Search for the cell housing the specified text and yield its [X, Y] center coordinate. 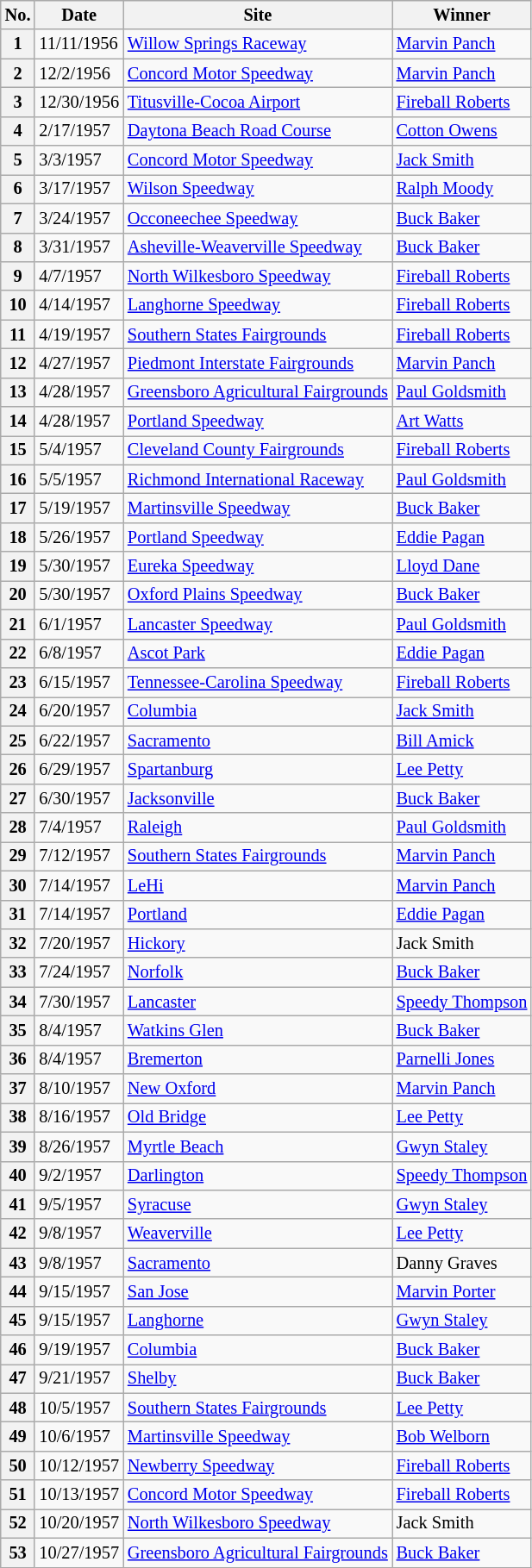
Watkins Glen [258, 1030]
10/5/1957 [79, 1408]
34 [18, 1002]
Bremerton [258, 1059]
2/17/1957 [79, 131]
28 [18, 828]
Marvin Porter [462, 1291]
4/14/1957 [79, 305]
Bob Welborn [462, 1437]
8/26/1957 [79, 1146]
9/5/1957 [79, 1204]
36 [18, 1059]
Winner [462, 15]
Lancaster [258, 1002]
Portland [258, 915]
10/12/1957 [79, 1465]
5/5/1957 [79, 479]
33 [18, 972]
41 [18, 1204]
6/29/1957 [79, 769]
3/3/1957 [79, 160]
29 [18, 856]
7/20/1957 [79, 943]
Piedmont Interstate Fairgrounds [258, 363]
20 [18, 595]
Raleigh [258, 828]
Occoneechee Speedway [258, 218]
Date [79, 15]
48 [18, 1408]
Parnelli Jones [462, 1059]
Lloyd Dane [462, 566]
8/16/1957 [79, 1117]
6/20/1957 [79, 711]
LeHi [258, 885]
4 [18, 131]
New Oxford [258, 1089]
6/22/1957 [79, 740]
9 [18, 276]
49 [18, 1437]
Hickory [258, 943]
25 [18, 740]
8 [18, 247]
8/10/1957 [79, 1089]
5 [18, 160]
10/13/1957 [79, 1495]
24 [18, 711]
Oxford Plains Speedway [258, 595]
11/11/1956 [79, 44]
Bill Amick [462, 740]
Lancaster Speedway [258, 624]
30 [18, 885]
10/20/1957 [79, 1523]
9/21/1957 [79, 1378]
Wilson Speedway [258, 189]
2 [18, 73]
San Jose [258, 1291]
38 [18, 1117]
31 [18, 915]
4/19/1957 [79, 334]
37 [18, 1089]
35 [18, 1030]
10/6/1957 [79, 1437]
46 [18, 1350]
Weaverville [258, 1234]
6/15/1957 [79, 682]
Langhorne Speedway [258, 305]
21 [18, 624]
13 [18, 392]
26 [18, 769]
6/1/1957 [79, 624]
53 [18, 1552]
Old Bridge [258, 1117]
7/30/1957 [79, 1002]
Site [258, 15]
Asheville-Weaverville Speedway [258, 247]
7/4/1957 [79, 828]
5/26/1957 [79, 537]
Myrtle Beach [258, 1146]
Tennessee-Carolina Speedway [258, 682]
Norfolk [258, 972]
44 [18, 1291]
3/24/1957 [79, 218]
19 [18, 566]
45 [18, 1321]
52 [18, 1523]
4/7/1957 [79, 276]
15 [18, 450]
Shelby [258, 1378]
Art Watts [462, 422]
9/19/1957 [79, 1350]
6/30/1957 [79, 798]
12 [18, 363]
Cotton Owens [462, 131]
Syracuse [258, 1204]
39 [18, 1146]
32 [18, 943]
11 [18, 334]
40 [18, 1176]
5/19/1957 [79, 508]
14 [18, 422]
Willow Springs Raceway [258, 44]
7 [18, 218]
4/27/1957 [79, 363]
Danny Graves [462, 1263]
23 [18, 682]
Eureka Speedway [258, 566]
7/24/1957 [79, 972]
17 [18, 508]
27 [18, 798]
47 [18, 1378]
5/4/1957 [79, 450]
18 [18, 537]
Newberry Speedway [258, 1465]
6 [18, 189]
10/27/1957 [79, 1552]
Jacksonville [258, 798]
50 [18, 1465]
7/12/1957 [79, 856]
Ascot Park [258, 653]
1 [18, 44]
43 [18, 1263]
6/8/1957 [79, 653]
Titusville-Cocoa Airport [258, 102]
51 [18, 1495]
12/30/1956 [79, 102]
Ralph Moody [462, 189]
Richmond International Raceway [258, 479]
Cleveland County Fairgrounds [258, 450]
42 [18, 1234]
No. [18, 15]
Daytona Beach Road Course [258, 131]
22 [18, 653]
3/17/1957 [79, 189]
12/2/1956 [79, 73]
3/31/1957 [79, 247]
Spartanburg [258, 769]
16 [18, 479]
Darlington [258, 1176]
3 [18, 102]
10 [18, 305]
Langhorne [258, 1321]
9/2/1957 [79, 1176]
